Return the (X, Y) coordinate for the center point of the cell that contains the specified text.  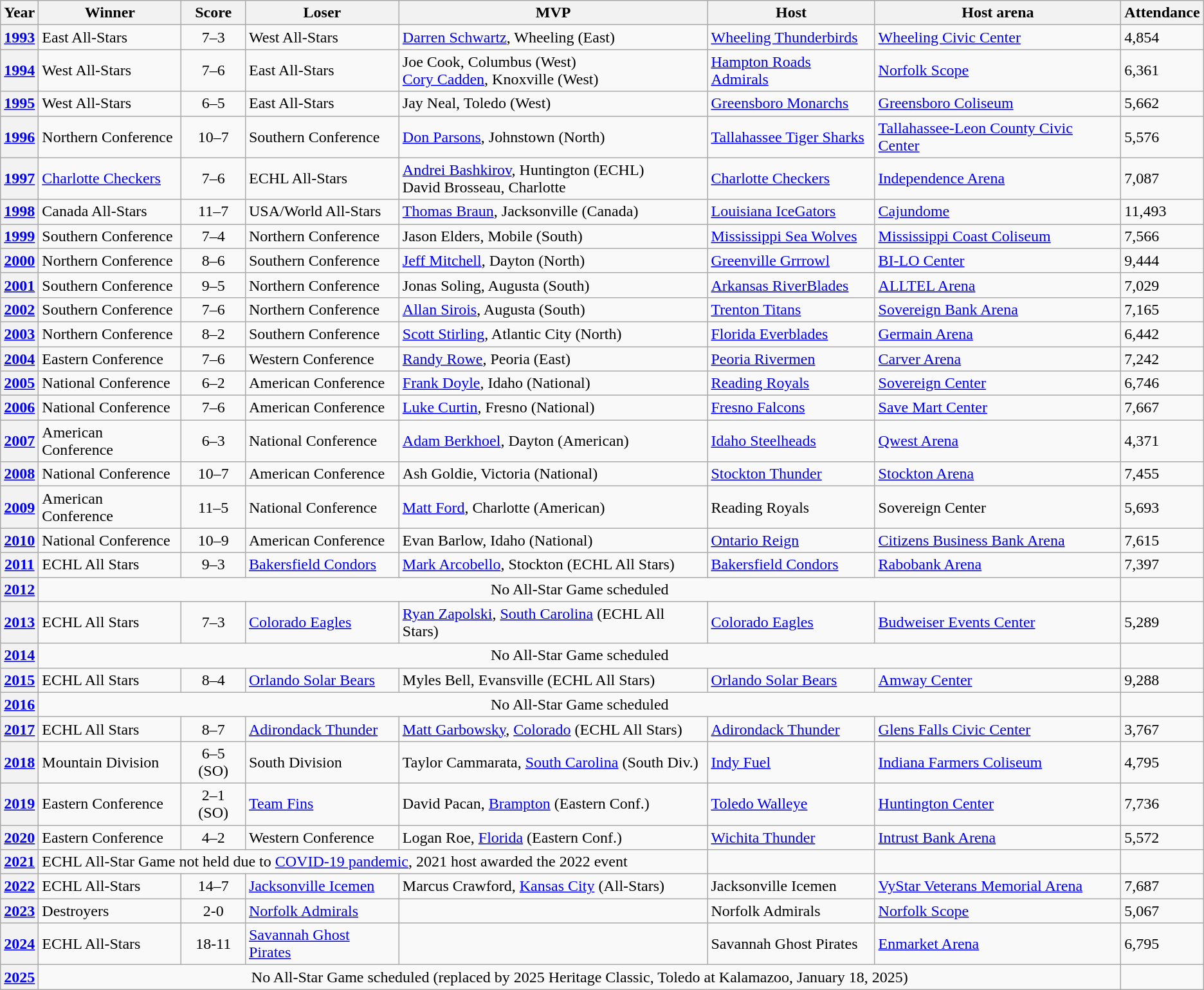
Mississippi Coast Coliseum (998, 236)
8–7 (214, 729)
4,371 (1162, 441)
8–6 (214, 261)
1995 (19, 104)
Joe Cook, Columbus (West)Cory Cadden, Knoxville (West) (553, 71)
Darren Schwartz, Wheeling (East) (553, 37)
11–5 (214, 507)
6,361 (1162, 71)
4,795 (1162, 762)
Sovereign Bank Arena (998, 309)
3,767 (1162, 729)
2012 (19, 589)
8–4 (214, 680)
Citizens Business Bank Arena (998, 540)
USA/World All-Stars (322, 212)
2014 (19, 655)
Matt Garbowsky, Colorado (ECHL All Stars) (553, 729)
Ryan Zapolski, South Carolina (ECHL All Stars) (553, 623)
Randy Rowe, Peoria (East) (553, 358)
6–3 (214, 441)
Tallahassee Tiger Sharks (791, 136)
Mark Arcobello, Stockton (ECHL All Stars) (553, 565)
Scott Stirling, Atlantic City (North) (553, 334)
Germain Arena (998, 334)
Tallahassee-Leon County Civic Center (998, 136)
Huntington Center (998, 804)
Greenville Grrrowl (791, 261)
Jonas Soling, Augusta (South) (553, 285)
2002 (19, 309)
Fresno Falcons (791, 408)
Hampton Roads Admirals (791, 71)
2013 (19, 623)
Jason Elders, Mobile (South) (553, 236)
1999 (19, 236)
Ash Goldie, Victoria (National) (553, 474)
6–5 (SO) (214, 762)
Independence Arena (998, 179)
2019 (19, 804)
2017 (19, 729)
Wheeling Civic Center (998, 37)
Amway Center (998, 680)
5,693 (1162, 507)
4–2 (214, 837)
Enmarket Arena (998, 944)
Stockton Thunder (791, 474)
9,288 (1162, 680)
Indy Fuel (791, 762)
9,444 (1162, 261)
7,397 (1162, 565)
10–9 (214, 540)
Don Parsons, Johnstown (North) (553, 136)
Luke Curtin, Fresno (National) (553, 408)
7,687 (1162, 886)
Thomas Braun, Jacksonville (Canada) (553, 212)
Budweiser Events Center (998, 623)
South Division (322, 762)
2015 (19, 680)
7,165 (1162, 309)
2022 (19, 886)
5,067 (1162, 911)
Year (19, 13)
Stockton Arena (998, 474)
Score (214, 13)
5,662 (1162, 104)
Andrei Bashkirov, Huntington (ECHL)David Brosseau, Charlotte (553, 179)
2005 (19, 383)
5,289 (1162, 623)
2003 (19, 334)
Host (791, 13)
5,576 (1162, 136)
7,566 (1162, 236)
Mountain Division (110, 762)
2021 (19, 862)
Frank Doyle, Idaho (National) (553, 383)
2–1 (SO) (214, 804)
2007 (19, 441)
5,572 (1162, 837)
BI-LO Center (998, 261)
Winner (110, 13)
7,615 (1162, 540)
2-0 (214, 911)
Save Mart Center (998, 408)
2004 (19, 358)
6,795 (1162, 944)
Florida Everblades (791, 334)
9–5 (214, 285)
Toledo Walleye (791, 804)
7,736 (1162, 804)
1998 (19, 212)
Wheeling Thunderbirds (791, 37)
Peoria Rivermen (791, 358)
2011 (19, 565)
Intrust Bank Arena (998, 837)
Carver Arena (998, 358)
6–2 (214, 383)
11–7 (214, 212)
Arkansas RiverBlades (791, 285)
2008 (19, 474)
Matt Ford, Charlotte (American) (553, 507)
Louisiana IceGators (791, 212)
Allan Sirois, Augusta (South) (553, 309)
6–5 (214, 104)
7,242 (1162, 358)
2020 (19, 837)
2016 (19, 704)
2018 (19, 762)
Taylor Cammarata, South Carolina (South Div.) (553, 762)
1997 (19, 179)
2000 (19, 261)
Evan Barlow, Idaho (National) (553, 540)
2025 (19, 977)
Logan Roe, Florida (Eastern Conf.) (553, 837)
7,667 (1162, 408)
1994 (19, 71)
MVP (553, 13)
Trenton Titans (791, 309)
Host arena (998, 13)
Marcus Crawford, Kansas City (All-Stars) (553, 886)
Adam Berkhoel, Dayton (American) (553, 441)
Team Fins (322, 804)
2010 (19, 540)
Greensboro Monarchs (791, 104)
Indiana Farmers Coliseum (998, 762)
Glens Falls Civic Center (998, 729)
Attendance (1162, 13)
9–3 (214, 565)
No All-Star Game scheduled (replaced by 2025 Heritage Classic, Toledo at Kalamazoo, January 18, 2025) (580, 977)
4,854 (1162, 37)
VyStar Veterans Memorial Arena (998, 886)
Greensboro Coliseum (998, 104)
7,029 (1162, 285)
Qwest Arena (998, 441)
11,493 (1162, 212)
Jeff Mitchell, Dayton (North) (553, 261)
Destroyers (110, 911)
2001 (19, 285)
8–2 (214, 334)
6,746 (1162, 383)
2023 (19, 911)
ECHL All-Star Game not held due to COVID-19 pandemic, 2021 host awarded the 2022 event (373, 862)
7,455 (1162, 474)
ALLTEL Arena (998, 285)
David Pacan, Brampton (Eastern Conf.) (553, 804)
2006 (19, 408)
14–7 (214, 886)
Canada All-Stars (110, 212)
Mississippi Sea Wolves (791, 236)
1996 (19, 136)
Cajundome (998, 212)
2009 (19, 507)
18-11 (214, 944)
Myles Bell, Evansville (ECHL All Stars) (553, 680)
7,087 (1162, 179)
Idaho Steelheads (791, 441)
Jay Neal, Toledo (West) (553, 104)
Ontario Reign (791, 540)
6,442 (1162, 334)
Loser (322, 13)
Wichita Thunder (791, 837)
2024 (19, 944)
7–4 (214, 236)
1993 (19, 37)
Rabobank Arena (998, 565)
